Capture the cell that displays the provided text and extract its (X, Y) central coordinate. 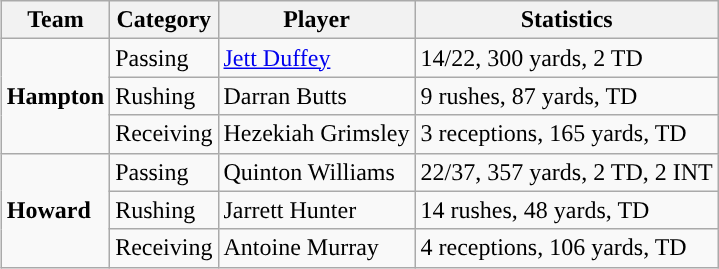
Statistics (566, 20)
4 receptions, 106 yards, TD (566, 248)
Category (164, 20)
Hezekiah Grimsley (316, 134)
Jett Duffey (316, 58)
Quinton Williams (316, 172)
22/37, 357 yards, 2 TD, 2 INT (566, 172)
Darran Butts (316, 96)
Hampton (55, 96)
Jarrett Hunter (316, 210)
14/22, 300 yards, 2 TD (566, 58)
Player (316, 20)
14 rushes, 48 yards, TD (566, 210)
3 receptions, 165 yards, TD (566, 134)
Howard (55, 210)
9 rushes, 87 yards, TD (566, 96)
Team (55, 20)
Antoine Murray (316, 248)
